Scan for the cell matching the given text and deliver its [X, Y] coordinate at center. 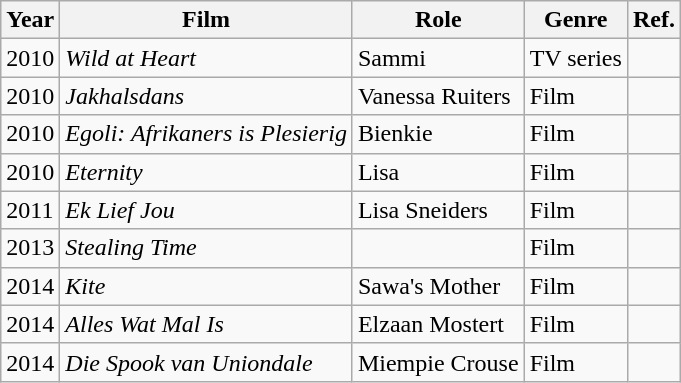
Kite [206, 286]
TV series [576, 58]
Alles Wat Mal Is [206, 324]
Sammi [438, 58]
Egoli: Afrikaners is Plesierig [206, 134]
2011 [30, 210]
Die Spook van Uniondale [206, 362]
Ref. [654, 20]
Bienkie [438, 134]
Genre [576, 20]
Vanessa Ruiters [438, 96]
Eternity [206, 172]
Miempie Crouse [438, 362]
Stealing Time [206, 248]
Role [438, 20]
2013 [30, 248]
Sawa's Mother [438, 286]
Wild at Heart [206, 58]
Ek Lief Jou [206, 210]
Jakhalsdans [206, 96]
Lisa Sneiders [438, 210]
Lisa [438, 172]
Elzaan Mostert [438, 324]
Year [30, 20]
